Identify which cell holds the provided text, then report its (X, Y) central coordinate. 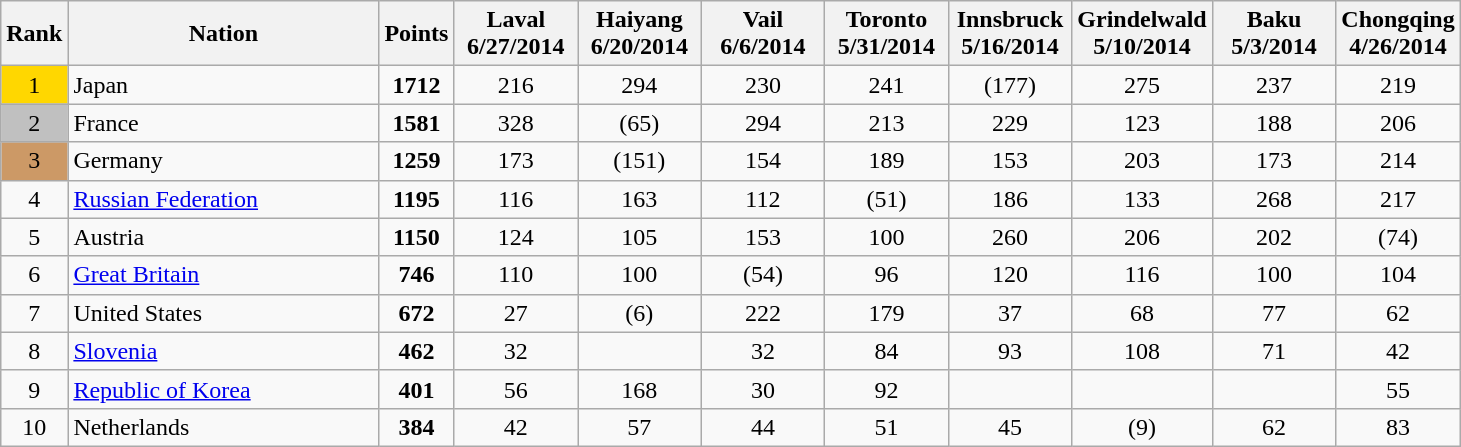
Germany (224, 161)
1 (34, 85)
27 (516, 313)
Toronto 5/31/2014 (887, 34)
7 (34, 313)
2 (34, 123)
230 (763, 85)
229 (1010, 123)
Austria (224, 237)
55 (1398, 389)
214 (1398, 161)
124 (516, 237)
Laval 6/27/2014 (516, 34)
672 (416, 313)
30 (763, 389)
6 (34, 275)
Chongqing 4/26/2014 (1398, 34)
Innsbruck 5/16/2014 (1010, 34)
Russian Federation (224, 199)
Rank (34, 34)
222 (763, 313)
268 (1274, 199)
746 (416, 275)
186 (1010, 199)
4 (34, 199)
154 (763, 161)
96 (887, 275)
384 (416, 427)
217 (1398, 199)
56 (516, 389)
(65) (640, 123)
Baku 5/3/2014 (1274, 34)
93 (1010, 351)
(9) (1142, 427)
189 (887, 161)
1259 (416, 161)
Nation (224, 34)
163 (640, 199)
83 (1398, 427)
202 (1274, 237)
United States (224, 313)
(54) (763, 275)
71 (1274, 351)
84 (887, 351)
(6) (640, 313)
188 (1274, 123)
77 (1274, 313)
8 (34, 351)
44 (763, 427)
108 (1142, 351)
219 (1398, 85)
3 (34, 161)
(151) (640, 161)
37 (1010, 313)
Republic of Korea (224, 389)
213 (887, 123)
68 (1142, 313)
260 (1010, 237)
45 (1010, 427)
Great Britain (224, 275)
1195 (416, 199)
123 (1142, 123)
(177) (1010, 85)
Haiyang 6/20/2014 (640, 34)
179 (887, 313)
237 (1274, 85)
5 (34, 237)
168 (640, 389)
112 (763, 199)
462 (416, 351)
Japan (224, 85)
120 (1010, 275)
92 (887, 389)
France (224, 123)
1712 (416, 85)
241 (887, 85)
Points (416, 34)
Grindelwald 5/10/2014 (1142, 34)
401 (416, 389)
57 (640, 427)
Netherlands (224, 427)
(51) (887, 199)
(74) (1398, 237)
133 (1142, 199)
9 (34, 389)
275 (1142, 85)
110 (516, 275)
104 (1398, 275)
1581 (416, 123)
1150 (416, 237)
328 (516, 123)
203 (1142, 161)
216 (516, 85)
105 (640, 237)
51 (887, 427)
Slovenia (224, 351)
Vail 6/6/2014 (763, 34)
10 (34, 427)
